Identify which cell holds the provided text, then report its [x, y] central coordinate. 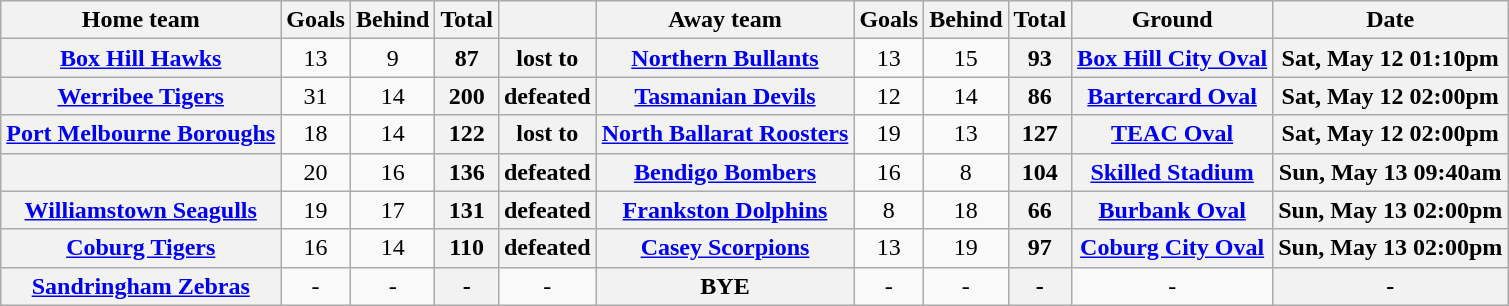
Casey Scorpions [725, 248]
Coburg Tigers [141, 248]
Coburg City Oval [1172, 248]
North Ballarat Roosters [725, 134]
Away team [725, 20]
200 [467, 96]
20 [316, 172]
86 [1040, 96]
9 [392, 58]
Sat, May 12 01:10pm [1390, 58]
104 [1040, 172]
17 [392, 210]
Port Melbourne Boroughs [141, 134]
87 [467, 58]
66 [1040, 210]
Sandringham Zebras [141, 286]
122 [467, 134]
Date [1390, 20]
Skilled Stadium [1172, 172]
93 [1040, 58]
Home team [141, 20]
31 [316, 96]
Ground [1172, 20]
BYE [725, 286]
Bartercard Oval [1172, 96]
110 [467, 248]
Frankston Dolphins [725, 210]
TEAC Oval [1172, 134]
Tasmanian Devils [725, 96]
Northern Bullants [725, 58]
97 [1040, 248]
Williamstown Seagulls [141, 210]
Werribee Tigers [141, 96]
Bendigo Bombers [725, 172]
136 [467, 172]
15 [966, 58]
131 [467, 210]
Box Hill Hawks [141, 58]
12 [889, 96]
Sun, May 13 09:40am [1390, 172]
127 [1040, 134]
Burbank Oval [1172, 210]
Box Hill City Oval [1172, 58]
